Return the (X, Y) coordinate for the center point of the cell that contains the specified text.  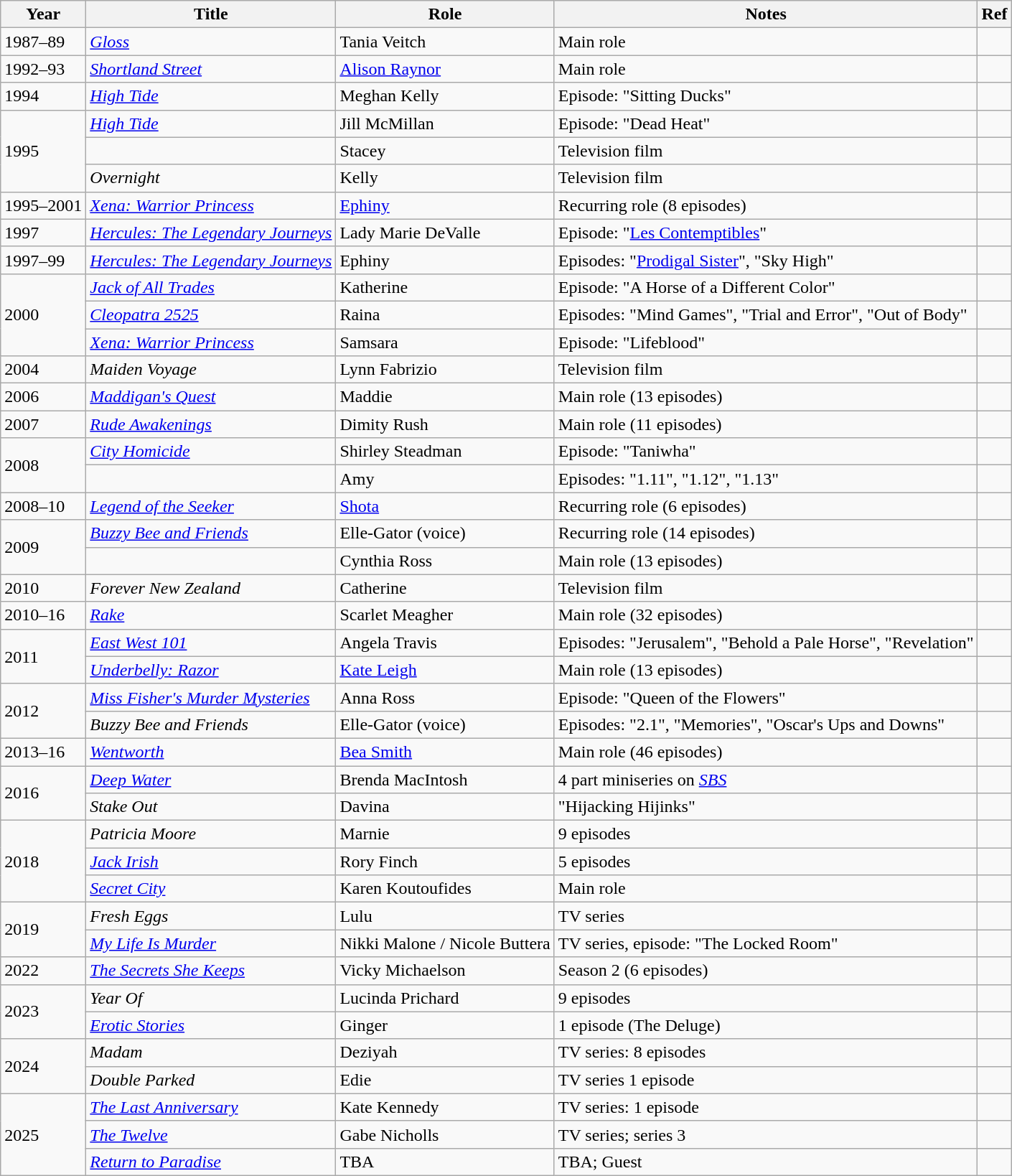
Lucinda Prichard (445, 998)
1995 (43, 151)
Scarlet Meagher (445, 615)
Stake Out (211, 807)
2024 (43, 1066)
2004 (43, 370)
The Secrets She Keeps (211, 971)
TV series, episode: "The Locked Room" (766, 943)
Wentworth (211, 752)
2023 (43, 1012)
Brenda MacIntosh (445, 779)
Episodes: "2.1", "Memories", "Oscar's Ups and Downs" (766, 724)
4 part miniseries on SBS (766, 779)
Katherine (445, 287)
Episode: "Taniwha" (766, 452)
Maiden Voyage (211, 370)
Jack of All Trades (211, 287)
Deep Water (211, 779)
Shota (445, 506)
Episodes: "Jerusalem", "Behold a Pale Horse", "Revelation" (766, 643)
1997–99 (43, 260)
Lynn Fabrizio (445, 370)
2000 (43, 314)
Bea Smith (445, 752)
Anna Ross (445, 697)
Overnight (211, 178)
Title (211, 14)
"Hijacking Hijinks" (766, 807)
Nikki Malone / Nicole Buttera (445, 943)
TV series: 1 episode (766, 1107)
2018 (43, 862)
Deziyah (445, 1053)
Shortland Street (211, 69)
Vicky Michaelson (445, 971)
Davina (445, 807)
1994 (43, 96)
Catherine (445, 588)
Tania Veitch (445, 42)
Year (43, 14)
TBA (445, 1162)
Edie (445, 1080)
Patricia Moore (211, 834)
Episode: "Dead Heat" (766, 123)
Episodes: "Prodigal Sister", "Sky High" (766, 260)
Rory Finch (445, 862)
Main role (46 episodes) (766, 752)
Episode: "Les Contemptibles" (766, 233)
Erotic Stories (211, 1025)
Jack Irish (211, 862)
Ref (995, 14)
Season 2 (6 episodes) (766, 971)
Main role (11 episodes) (766, 424)
Return to Paradise (211, 1162)
1 episode (The Deluge) (766, 1025)
TV series 1 episode (766, 1080)
Notes (766, 14)
Main role (32 episodes) (766, 615)
2011 (43, 656)
2013–16 (43, 752)
Samsara (445, 342)
Rude Awakenings (211, 424)
2006 (43, 397)
TV series; series 3 (766, 1134)
1997 (43, 233)
Secret City (211, 889)
Forever New Zealand (211, 588)
2010 (43, 588)
2022 (43, 971)
Madam (211, 1053)
Stacey (445, 151)
Fresh Eggs (211, 916)
Maddie (445, 397)
Lulu (445, 916)
The Last Anniversary (211, 1107)
Recurring role (14 episodes) (766, 533)
2016 (43, 793)
2025 (43, 1134)
TBA; Guest (766, 1162)
City Homicide (211, 452)
East West 101 (211, 643)
Kate Leigh (445, 670)
Dimity Rush (445, 424)
Episodes: "1.11", "1.12", "1.13" (766, 479)
Episodes: "Mind Games", "Trial and Error", "Out of Body" (766, 314)
Maddigan's Quest (211, 397)
Recurring role (8 episodes) (766, 205)
Cynthia Ross (445, 561)
Lady Marie DeValle (445, 233)
Angela Travis (445, 643)
Kelly (445, 178)
1995–2001 (43, 205)
Alison Raynor (445, 69)
Gloss (211, 42)
Episode: "A Horse of a Different Color" (766, 287)
Meghan Kelly (445, 96)
Ginger (445, 1025)
Double Parked (211, 1080)
2012 (43, 711)
5 episodes (766, 862)
Jill McMillan (445, 123)
2019 (43, 930)
Legend of the Seeker (211, 506)
Underbelly: Razor (211, 670)
The Twelve (211, 1134)
Amy (445, 479)
My Life Is Murder (211, 943)
Episode: "Lifeblood" (766, 342)
Episode: "Sitting Ducks" (766, 96)
TV series (766, 916)
2008–10 (43, 506)
Cleopatra 2525 (211, 314)
Recurring role (6 episodes) (766, 506)
Karen Koutoufides (445, 889)
2007 (43, 424)
Episode: "Queen of the Flowers" (766, 697)
1992–93 (43, 69)
Gabe Nicholls (445, 1134)
2008 (43, 465)
Raina (445, 314)
Kate Kennedy (445, 1107)
Miss Fisher's Murder Mysteries (211, 697)
Marnie (445, 834)
2010–16 (43, 615)
Year Of (211, 998)
TV series: 8 episodes (766, 1053)
Role (445, 14)
1987–89 (43, 42)
2009 (43, 547)
Shirley Steadman (445, 452)
Rake (211, 615)
